Identify which cell holds the provided text, then report its (X, Y) central coordinate. 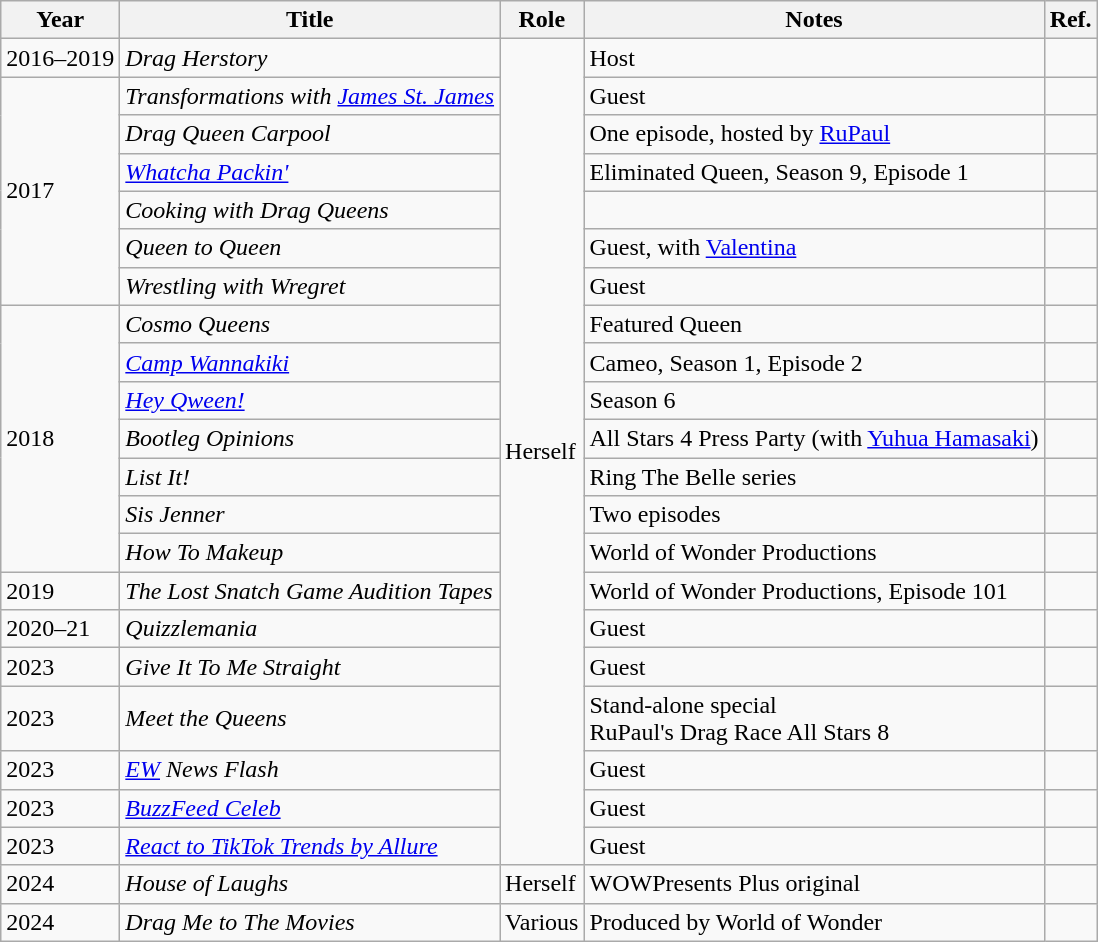
Drag Herstory (310, 58)
Transformations with James St. James (310, 96)
Notes (814, 20)
Drag Me to The Movies (310, 922)
Cooking with Drag Queens (310, 210)
EW News Flash (310, 770)
List It! (310, 477)
Meet the Queens (310, 718)
2019 (60, 591)
All Stars 4 Press Party (with Yuhua Hamasaki) (814, 438)
Ring The Belle series (814, 477)
Wrestling with Wregret (310, 286)
Stand-alone special RuPaul's Drag Race All Stars 8 (814, 718)
The Lost Snatch Game Audition Tapes (310, 591)
Season 6 (814, 400)
Give It To Me Straight (310, 667)
2017 (60, 191)
Camp Wannakiki (310, 362)
Guest, with Valentina (814, 248)
2020–21 (60, 629)
Queen to Queen (310, 248)
World of Wonder Productions (814, 553)
World of Wonder Productions, Episode 101 (814, 591)
Cosmo Queens (310, 324)
Role (542, 20)
Ref. (1070, 20)
2018 (60, 438)
Whatcha Packin' (310, 172)
React to TikTok Trends by Allure (310, 846)
Hey Qween! (310, 400)
One episode, hosted by RuPaul (814, 134)
Featured Queen (814, 324)
House of Laughs (310, 884)
How To Makeup (310, 553)
Drag Queen Carpool (310, 134)
Title (310, 20)
Two episodes (814, 515)
WOWPresents Plus original (814, 884)
Bootleg Opinions (310, 438)
Cameo, Season 1, Episode 2 (814, 362)
Various (542, 922)
Year (60, 20)
Produced by World of Wonder (814, 922)
Quizzlemania (310, 629)
Sis Jenner (310, 515)
2016–2019 (60, 58)
BuzzFeed Celeb (310, 808)
Host (814, 58)
Eliminated Queen, Season 9, Episode 1 (814, 172)
